For the text-containing cell, return its midpoint in [X, Y] coordinate format. 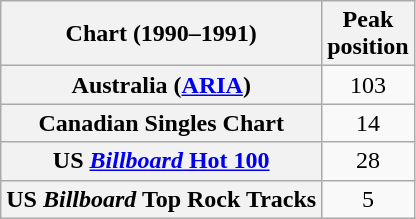
5 [368, 199]
Australia (ARIA) [162, 85]
103 [368, 85]
Canadian Singles Chart [162, 123]
14 [368, 123]
Peakposition [368, 34]
28 [368, 161]
US Billboard Hot 100 [162, 161]
Chart (1990–1991) [162, 34]
US Billboard Top Rock Tracks [162, 199]
